Extract the [X, Y] coordinate from the center of the cell holding the provided text.  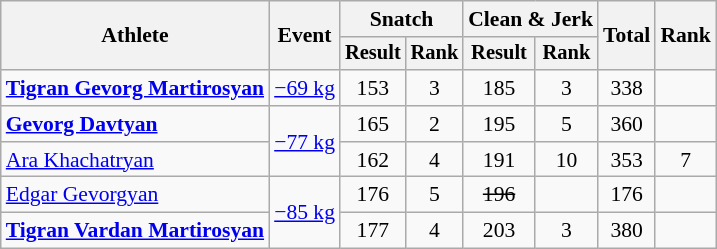
−77 kg [304, 142]
195 [499, 124]
−69 kg [304, 88]
Ara Khachatryan [135, 160]
7 [686, 160]
Gevorg Davtyan [135, 124]
Total [626, 36]
353 [626, 160]
Snatch [402, 19]
203 [499, 231]
2 [435, 124]
191 [499, 160]
Athlete [135, 36]
Clean & Jerk [530, 19]
−85 kg [304, 212]
185 [499, 88]
177 [373, 231]
338 [626, 88]
196 [499, 195]
360 [626, 124]
Event [304, 36]
380 [626, 231]
Tigran Gevorg Martirosyan [135, 88]
Edgar Gevorgyan [135, 195]
10 [566, 160]
162 [373, 160]
153 [373, 88]
Tigran Vardan Martirosyan [135, 231]
165 [373, 124]
